Determine the [X, Y] coordinate at the center of the cell enclosing the given text.  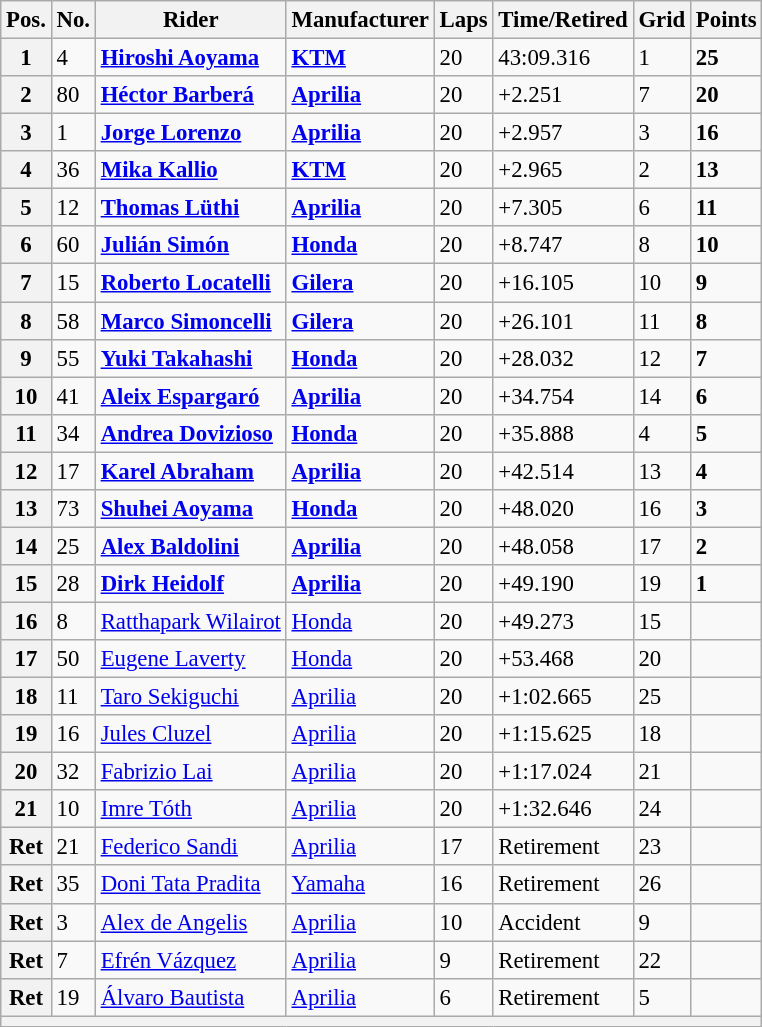
35 [73, 885]
+8.747 [563, 245]
Federico Sandi [190, 847]
55 [73, 358]
Time/Retired [563, 20]
+42.514 [563, 471]
Rider [190, 20]
Roberto Locatelli [190, 283]
80 [73, 95]
+2.251 [563, 95]
+35.888 [563, 433]
Jules Cluzel [190, 734]
+48.058 [563, 546]
26 [662, 885]
Karel Abraham [190, 471]
24 [662, 809]
36 [73, 170]
22 [662, 960]
Thomas Lüthi [190, 208]
Imre Tóth [190, 809]
+1:02.665 [563, 697]
58 [73, 321]
No. [73, 20]
Alex Baldolini [190, 546]
Hiroshi Aoyama [190, 58]
Julián Simón [190, 245]
Mika Kallio [190, 170]
Dirk Heidolf [190, 584]
Alex de Angelis [190, 922]
+28.032 [563, 358]
Héctor Barberá [190, 95]
+16.105 [563, 283]
Laps [464, 20]
Doni Tata Pradita [190, 885]
+49.190 [563, 584]
Andrea Dovizioso [190, 433]
Aleix Espargaró [190, 396]
73 [73, 509]
Grid [662, 20]
+1:15.625 [563, 734]
43:09.316 [563, 58]
Pos. [26, 20]
+26.101 [563, 321]
Marco Simoncelli [190, 321]
28 [73, 584]
+7.305 [563, 208]
Eugene Laverty [190, 659]
+2.957 [563, 133]
Jorge Lorenzo [190, 133]
+2.965 [563, 170]
Points [726, 20]
Álvaro Bautista [190, 997]
+48.020 [563, 509]
+49.273 [563, 621]
41 [73, 396]
50 [73, 659]
Ratthapark Wilairot [190, 621]
Accident [563, 922]
+34.754 [563, 396]
23 [662, 847]
Manufacturer [360, 20]
+1:17.024 [563, 772]
Yamaha [360, 885]
+53.468 [563, 659]
Fabrizio Lai [190, 772]
Shuhei Aoyama [190, 509]
Taro Sekiguchi [190, 697]
Efrén Vázquez [190, 960]
60 [73, 245]
+1:32.646 [563, 809]
34 [73, 433]
Yuki Takahashi [190, 358]
32 [73, 772]
